Locate the cell with the specified text and output its (X, Y) center coordinate. 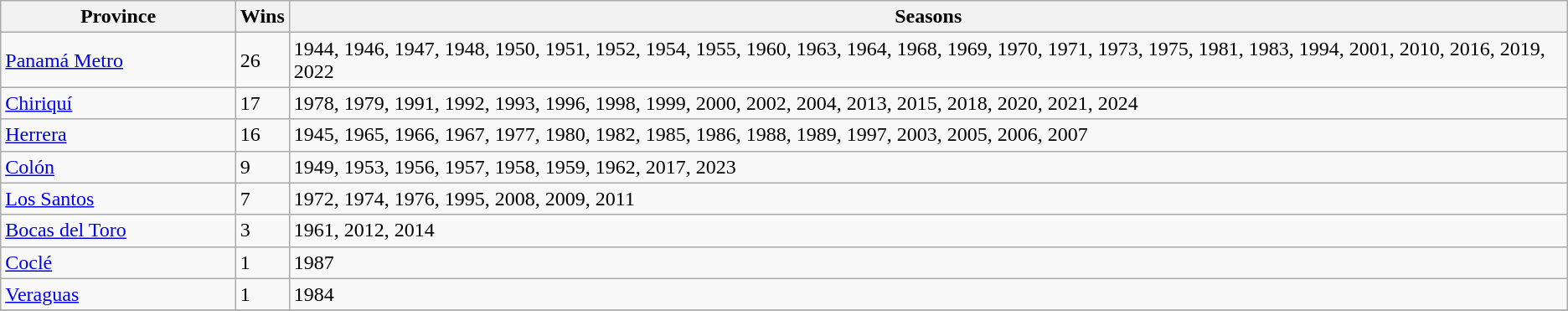
1972, 1974, 1976, 1995, 2008, 2009, 2011 (928, 199)
Province (119, 17)
1949, 1953, 1956, 1957, 1958, 1959, 1962, 2017, 2023 (928, 167)
Colón (119, 167)
Los Santos (119, 199)
1978, 1979, 1991, 1992, 1993, 1996, 1998, 1999, 2000, 2002, 2004, 2013, 2015, 2018, 2020, 2021, 2024 (928, 103)
Veraguas (119, 294)
9 (262, 167)
1945, 1965, 1966, 1967, 1977, 1980, 1982, 1985, 1986, 1988, 1989, 1997, 2003, 2005, 2006, 2007 (928, 135)
7 (262, 199)
3 (262, 231)
Wins (262, 17)
Chiriquí (119, 103)
1961, 2012, 2014 (928, 231)
Bocas del Toro (119, 231)
1984 (928, 294)
17 (262, 103)
Panamá Metro (119, 60)
26 (262, 60)
Seasons (928, 17)
1987 (928, 262)
Coclé (119, 262)
Herrera (119, 135)
16 (262, 135)
